From the cell containing the given text, extract its center point as [X, Y] coordinate. 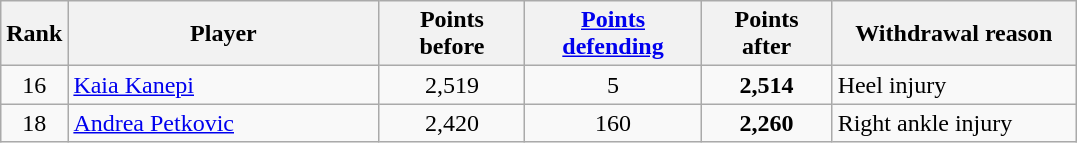
Right ankle injury [954, 123]
16 [34, 85]
Kaia Kanepi [224, 85]
Andrea Petkovic [224, 123]
Player [224, 34]
Points defending [613, 34]
160 [613, 123]
5 [613, 85]
2,519 [452, 85]
Rank [34, 34]
2,260 [766, 123]
2,420 [452, 123]
18 [34, 123]
2,514 [766, 85]
Points after [766, 34]
Points before [452, 34]
Withdrawal reason [954, 34]
Heel injury [954, 85]
